Locate the cell with the specified text and output its (X, Y) center coordinate. 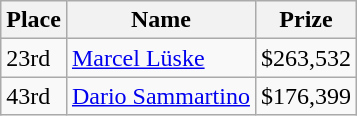
$176,399 (306, 96)
Dario Sammartino (160, 96)
Name (160, 20)
Place (34, 20)
43rd (34, 96)
$263,532 (306, 58)
Marcel Lüske (160, 58)
23rd (34, 58)
Prize (306, 20)
